Find where the given text appears and provide that cell's center as (x, y) coordinate. 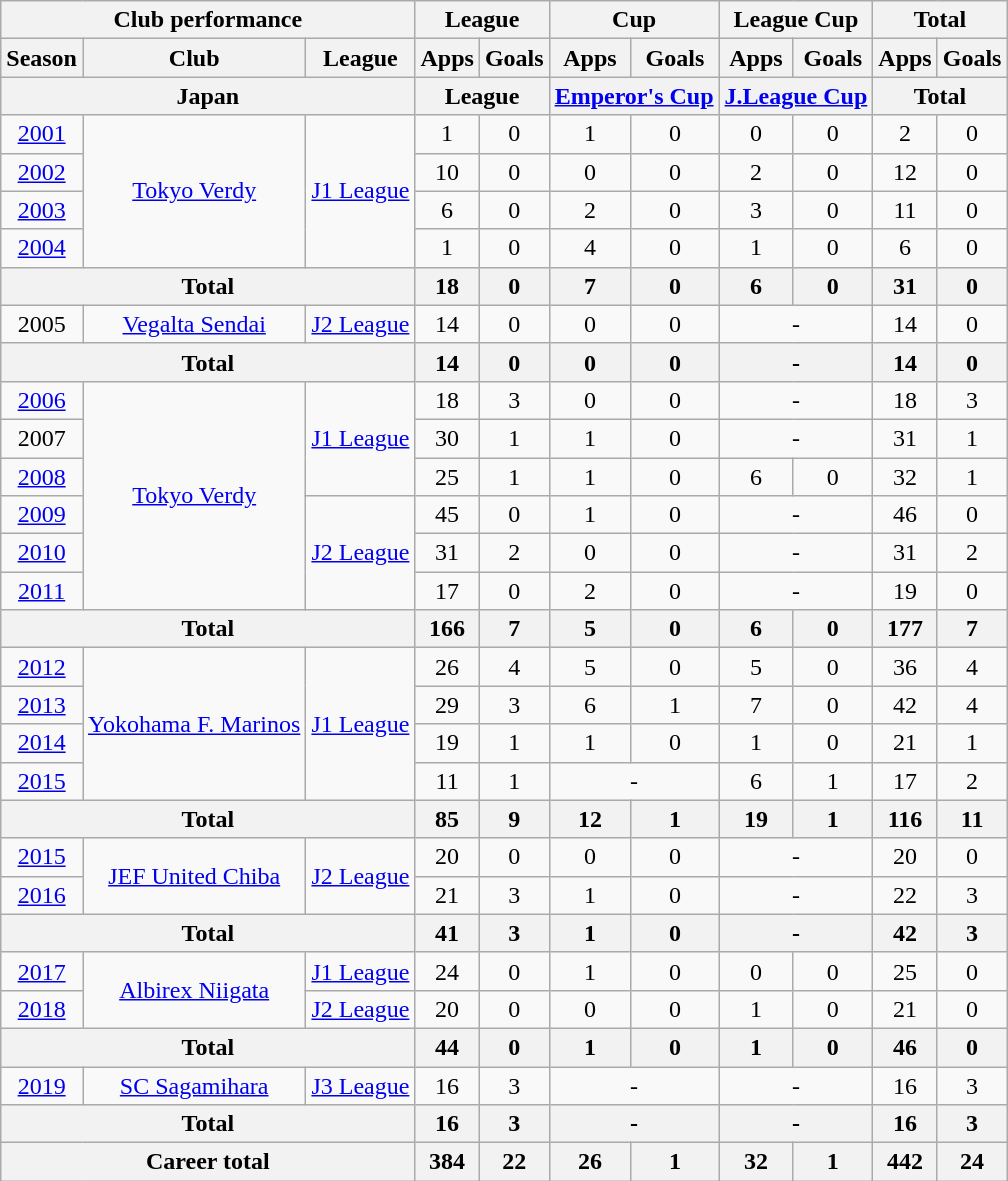
SC Sagamihara (194, 1085)
2017 (42, 971)
Cup (634, 20)
Emperor's Cup (634, 96)
2014 (42, 743)
2006 (42, 400)
41 (447, 933)
45 (447, 515)
Yokohama F. Marinos (194, 724)
2004 (42, 248)
J3 League (360, 1085)
Albirex Niigata (194, 990)
116 (905, 819)
384 (447, 1162)
9 (514, 819)
44 (447, 1047)
177 (905, 629)
2011 (42, 591)
10 (447, 172)
Japan (208, 96)
2012 (42, 667)
2010 (42, 553)
J.League Cup (796, 96)
Career total (208, 1162)
85 (447, 819)
29 (447, 705)
Vegalta Sendai (194, 324)
Club performance (208, 20)
2003 (42, 210)
2007 (42, 438)
2016 (42, 895)
2009 (42, 515)
36 (905, 667)
2013 (42, 705)
2001 (42, 134)
166 (447, 629)
League Cup (796, 20)
2018 (42, 1009)
2019 (42, 1085)
2002 (42, 172)
2008 (42, 477)
442 (905, 1162)
30 (447, 438)
Season (42, 58)
JEF United Chiba (194, 876)
2005 (42, 324)
Club (194, 58)
